Output the [X, Y] coordinate of the center of the cell containing the given text.  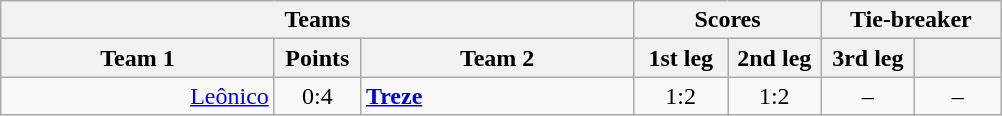
Team 1 [138, 58]
Treze [497, 96]
Points [317, 58]
Tie-breaker [911, 20]
0:4 [317, 96]
2nd leg [775, 58]
Teams [318, 20]
1st leg [681, 58]
Leônico [138, 96]
3rd leg [868, 58]
Scores [728, 20]
Team 2 [497, 58]
